Return [x, y] of the center of cell containing provided text 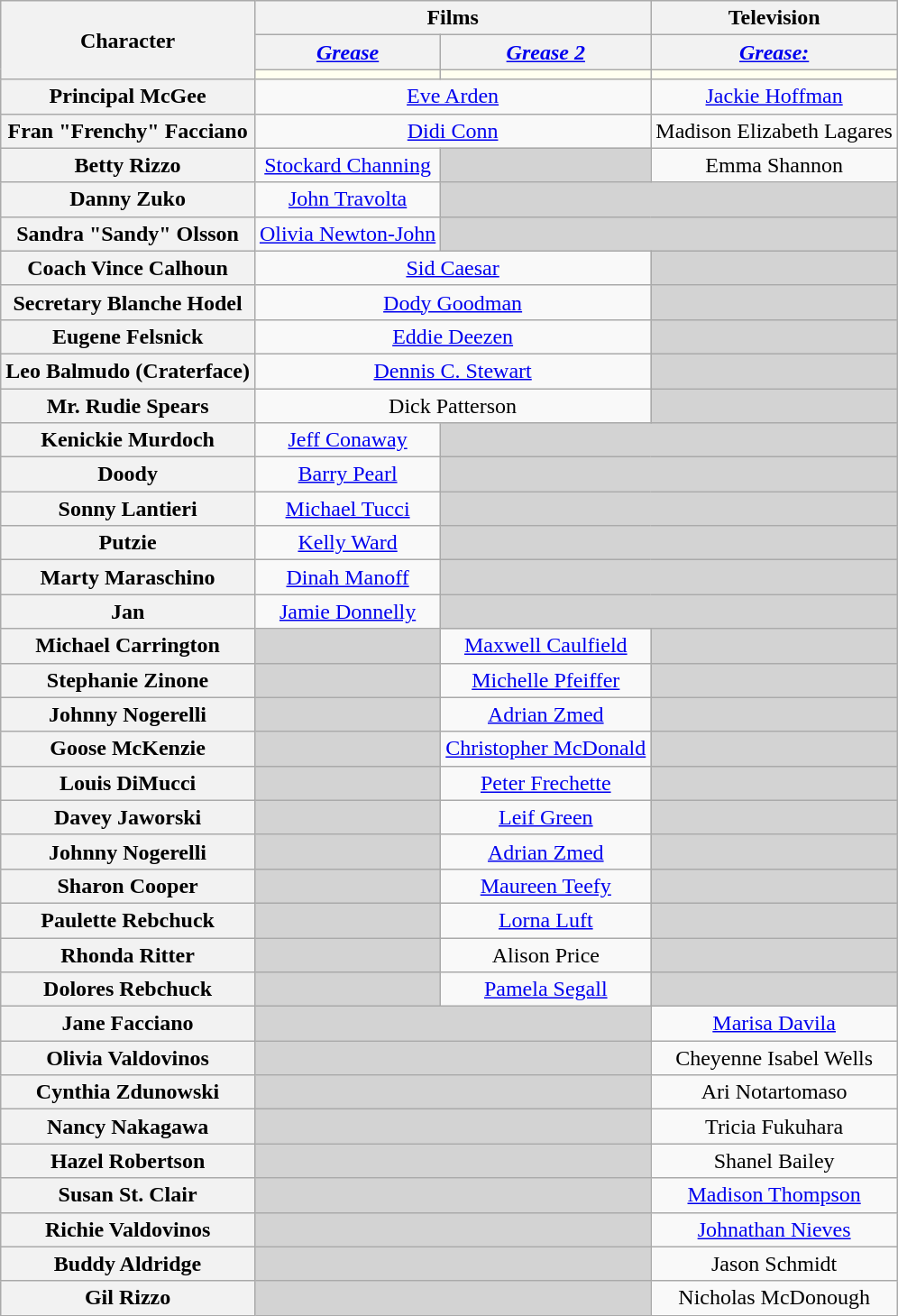
Michelle Pfeiffer [546, 680]
Kenickie Murdoch [128, 440]
Eve Arden [453, 97]
Cheyenne Isabel Wells [774, 1058]
Lorna Luft [546, 920]
Shanel Bailey [774, 1161]
Richie Valdovinos [128, 1229]
Character [128, 40]
Jane Facciano [128, 1024]
Peter Frechette [546, 783]
Television [774, 18]
Dolores Rebchuck [128, 989]
Gil Rizzo [128, 1298]
Maxwell Caulfield [546, 646]
Stockard Channing [347, 165]
Marty Maraschino [128, 577]
Paulette Rebchuck [128, 920]
Didi Conn [453, 131]
Olivia Valdovinos [128, 1058]
Rhonda Ritter [128, 955]
Grease: [774, 52]
Ari Notartomaso [774, 1092]
Putzie [128, 543]
Betty Rizzo [128, 165]
Louis DiMucci [128, 783]
Fran "Frenchy" Facciano [128, 131]
Danny Zuko [128, 199]
Leif Green [546, 817]
Eddie Deezen [453, 336]
Olivia Newton-John [347, 234]
Grease [347, 52]
Alison Price [546, 955]
Sonny Lantieri [128, 509]
Michael Tucci [347, 509]
Cynthia Zdunowski [128, 1092]
Maureen Teefy [546, 886]
Dennis C. Stewart [453, 371]
Doody [128, 474]
Kelly Ward [347, 543]
Secretary Blanche Hodel [128, 302]
Buddy Aldridge [128, 1264]
Pamela Segall [546, 989]
Madison Thompson [774, 1195]
Hazel Robertson [128, 1161]
Davey Jaworski [128, 817]
Sandra "Sandy" Olsson [128, 234]
Eugene Felsnick [128, 336]
Coach Vince Calhoun [128, 268]
Dinah Manoff [347, 577]
Tricia Fukuhara [774, 1127]
Sharon Cooper [128, 886]
Christopher McDonald [546, 749]
Sid Caesar [453, 268]
Susan St. Clair [128, 1195]
Jamie Donnelly [347, 612]
Mr. Rudie Spears [128, 405]
Jackie Hoffman [774, 97]
Dody Goodman [453, 302]
John Travolta [347, 199]
Nancy Nakagawa [128, 1127]
Emma Shannon [774, 165]
Leo Balmudo (Craterface) [128, 371]
Michael Carrington [128, 646]
Barry Pearl [347, 474]
Johnathan Nieves [774, 1229]
Madison Elizabeth Lagares [774, 131]
Marisa Davila [774, 1024]
Nicholas McDonough [774, 1298]
Jan [128, 612]
Principal McGee [128, 97]
Jason Schmidt [774, 1264]
Goose McKenzie [128, 749]
Jeff Conaway [347, 440]
Films [453, 18]
Stephanie Zinone [128, 680]
Dick Patterson [453, 405]
Grease 2 [546, 52]
